Find where the given text appears and provide that cell's center as [X, Y] coordinate. 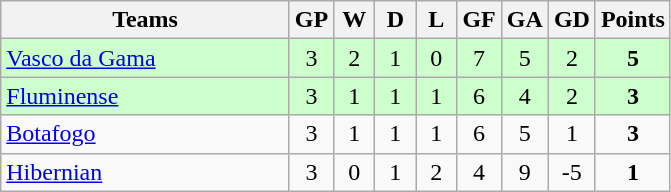
GP [311, 20]
7 [479, 58]
GD [572, 20]
D [396, 20]
L [436, 20]
Vasco da Gama [146, 58]
GA [524, 20]
-5 [572, 172]
Hibernian [146, 172]
GF [479, 20]
Points [632, 20]
9 [524, 172]
Fluminense [146, 96]
Botafogo [146, 134]
Teams [146, 20]
W [354, 20]
